For the text-containing cell, return its midpoint in (x, y) coordinate format. 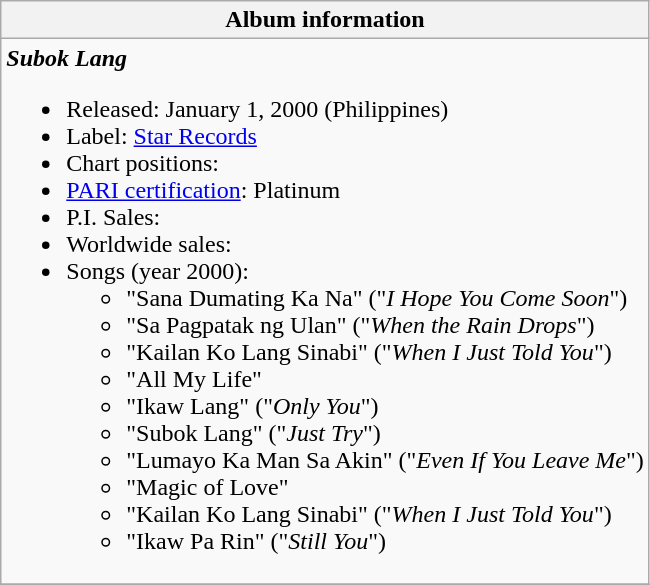
Album information (326, 20)
